Return the (X, Y) coordinate for the center point of the cell that contains the specified text.  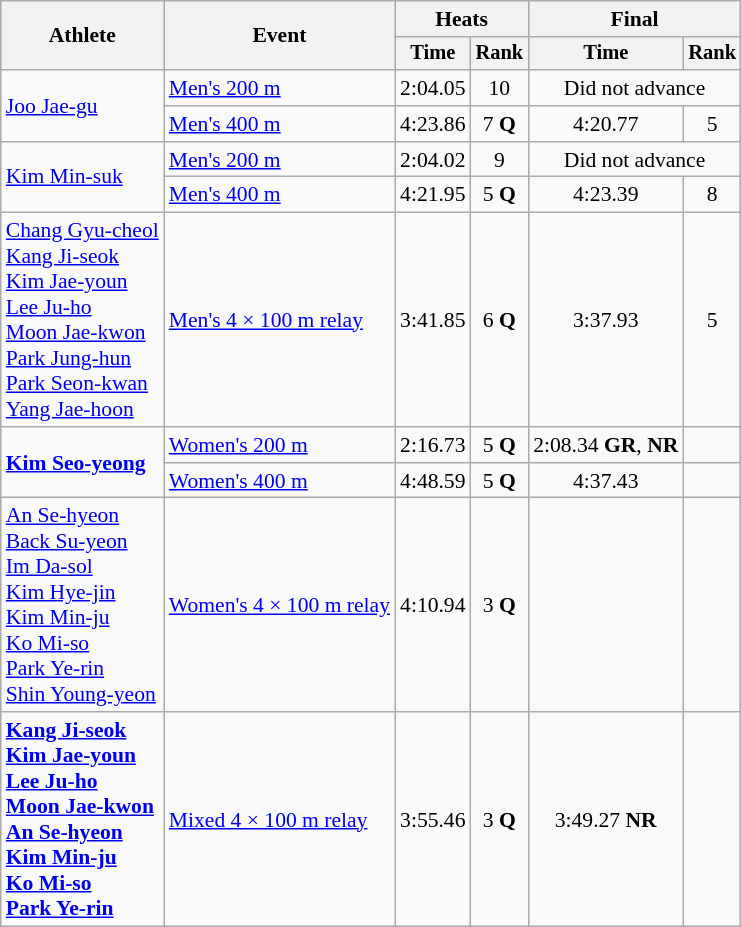
10 (500, 88)
Event (280, 36)
3:49.27 NR (606, 819)
Kang Ji-seokKim Jae-younLee Ju-hoMoon Jae-kwonAn Se-hyeonKim Min-juKo Mi-soPark Ye-rin (82, 819)
4:48.59 (432, 481)
Women's 4 × 100 m relay (280, 605)
9 (500, 160)
4:37.43 (606, 481)
3:55.46 (432, 819)
4:23.39 (606, 195)
Mixed 4 × 100 m relay (280, 819)
2:04.02 (432, 160)
Athlete (82, 36)
8 (712, 195)
Heats (462, 19)
4:21.95 (432, 195)
3:41.85 (432, 320)
Kim Seo-yeong (82, 462)
2:08.34 GR, NR (606, 445)
4:20.77 (606, 124)
Final (634, 19)
2:16.73 (432, 445)
Women's 400 m (280, 481)
3:37.93 (606, 320)
6 Q (500, 320)
Kim Min-suk (82, 178)
Joo Jae-gu (82, 106)
2:04.05 (432, 88)
4:23.86 (432, 124)
7 Q (500, 124)
4:10.94 (432, 605)
An Se-hyeonBack Su-yeonIm Da-solKim Hye-jinKim Min-juKo Mi-soPark Ye-rinShin Young-yeon (82, 605)
Women's 200 m (280, 445)
Men's 4 × 100 m relay (280, 320)
Chang Gyu-cheolKang Ji-seokKim Jae-younLee Ju-hoMoon Jae-kwonPark Jung-hunPark Seon-kwanYang Jae-hoon (82, 320)
